Capture the cell that displays the provided text and extract its [x, y] central coordinate. 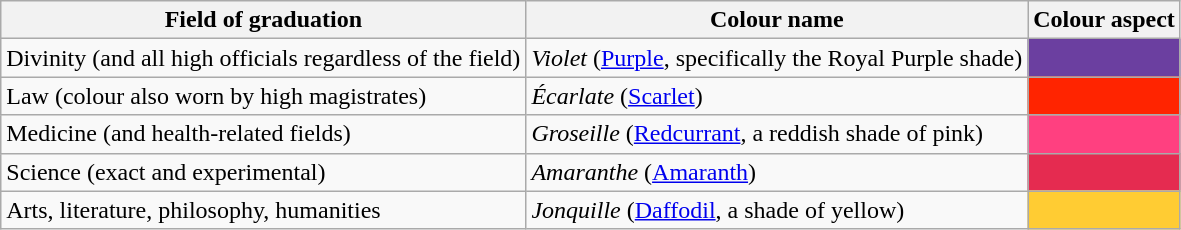
Field of graduation [264, 20]
Law (colour also worn by high magistrates) [264, 96]
Divinity (and all high officials regardless of the field) [264, 58]
Medicine (and health-related fields) [264, 134]
Amaranthe (Amaranth) [777, 172]
Arts, literature, philosophy, humanities [264, 210]
Groseille (Redcurrant, a reddish shade of pink) [777, 134]
Écarlate (Scarlet) [777, 96]
Colour name [777, 20]
Colour aspect [1104, 20]
Science (exact and experimental) [264, 172]
Jonquille (Daffodil, a shade of yellow) [777, 210]
Violet (Purple, specifically the Royal Purple shade) [777, 58]
